Locate the cell with the specified text and output its (x, y) center coordinate. 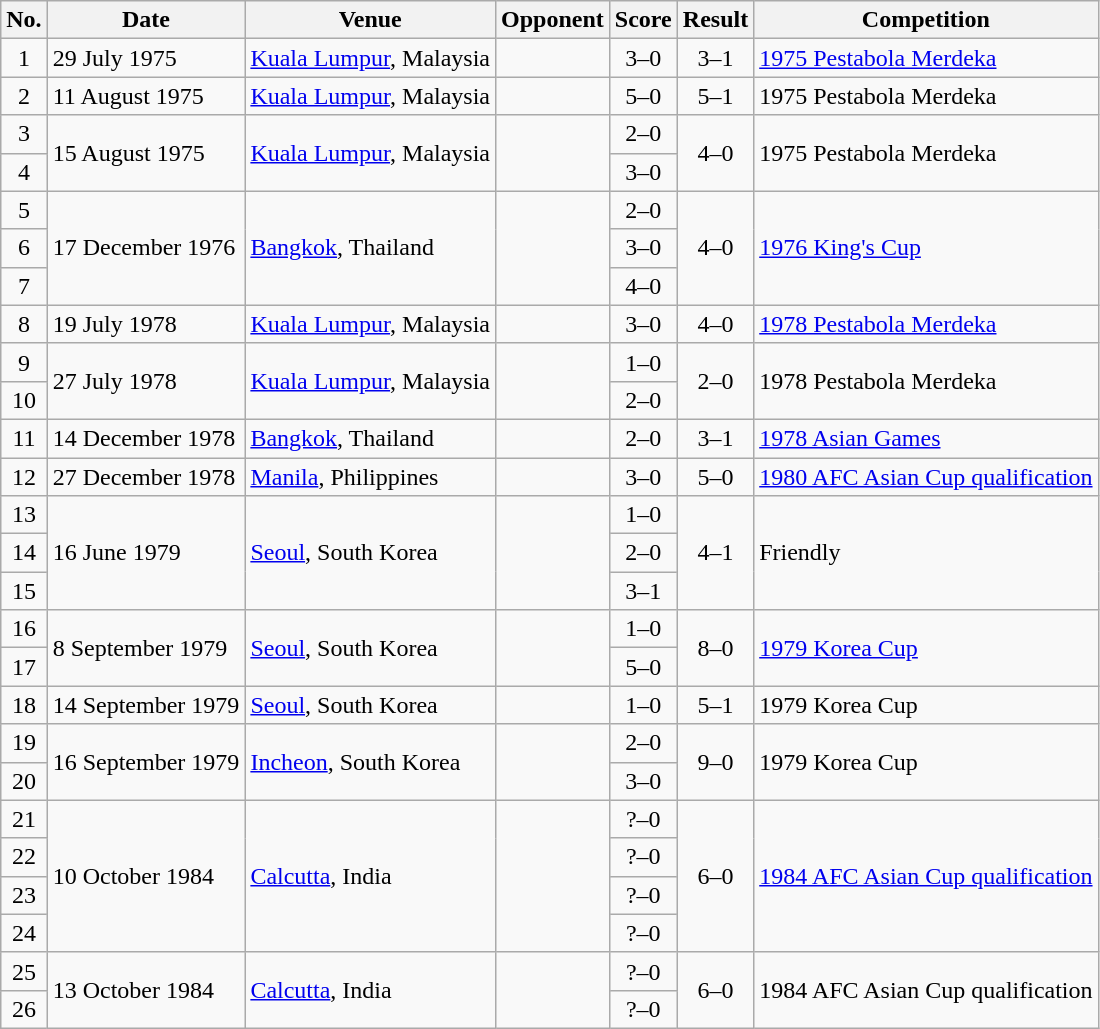
10 October 1984 (146, 876)
1980 AFC Asian Cup qualification (926, 477)
6 (24, 248)
19 (24, 743)
No. (24, 20)
15 August 1975 (146, 153)
8–0 (715, 648)
23 (24, 895)
Manila, Philippines (370, 477)
2 (24, 96)
17 December 1976 (146, 248)
8 (24, 324)
24 (24, 933)
29 July 1975 (146, 58)
8 September 1979 (146, 648)
16 (24, 629)
25 (24, 971)
14 (24, 553)
1976 King's Cup (926, 248)
1978 Asian Games (926, 438)
3 (24, 134)
4–1 (715, 553)
7 (24, 286)
11 (24, 438)
14 December 1978 (146, 438)
17 (24, 667)
Incheon, South Korea (370, 762)
20 (24, 781)
Venue (370, 20)
22 (24, 857)
4 (24, 172)
16 September 1979 (146, 762)
5 (24, 210)
13 October 1984 (146, 990)
9–0 (715, 762)
10 (24, 400)
11 August 1975 (146, 96)
12 (24, 477)
Friendly (926, 553)
14 September 1979 (146, 705)
13 (24, 515)
Opponent (553, 20)
19 July 1978 (146, 324)
1 (24, 58)
Date (146, 20)
27 December 1978 (146, 477)
21 (24, 819)
9 (24, 362)
15 (24, 591)
27 July 1978 (146, 381)
26 (24, 1009)
18 (24, 705)
Competition (926, 20)
Score (643, 20)
16 June 1979 (146, 553)
Result (715, 20)
